Provide the (X, Y) coordinate of the cell's center where the given text is located.  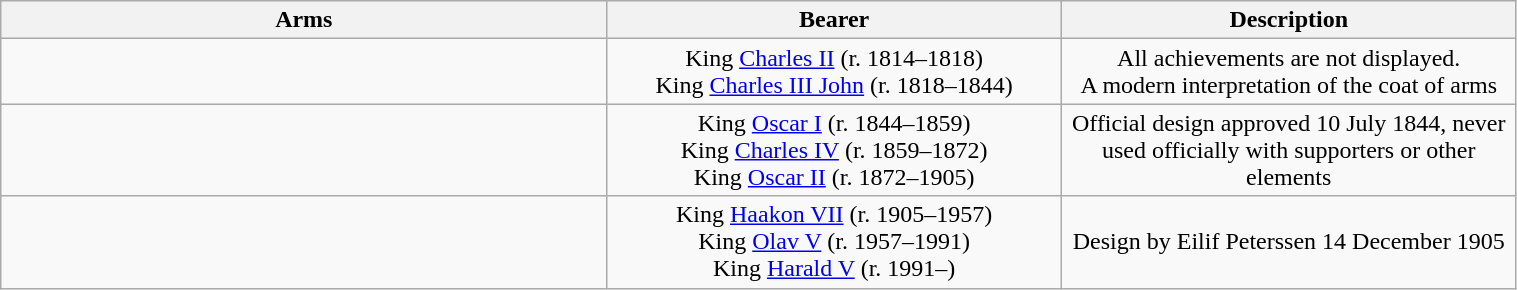
Arms (304, 20)
Design by Eilif Peterssen 14 December 1905 (1288, 242)
All achievements are not displayed.A modern interpretation of the coat of arms (1288, 72)
King Haakon VII (r. 1905–1957)King Olav V (r. 1957–1991)King Harald V (r. 1991–) (834, 242)
Official design approved 10 July 1844, never used officially with supporters or other elements (1288, 150)
King Oscar I (r. 1844–1859)King Charles IV (r. 1859–1872)King Oscar II (r. 1872–1905) (834, 150)
Bearer (834, 20)
Description (1288, 20)
King Charles II (r. 1814–1818)King Charles III John (r. 1818–1844) (834, 72)
